Scan for the cell matching the given text and deliver its [X, Y] coordinate at center. 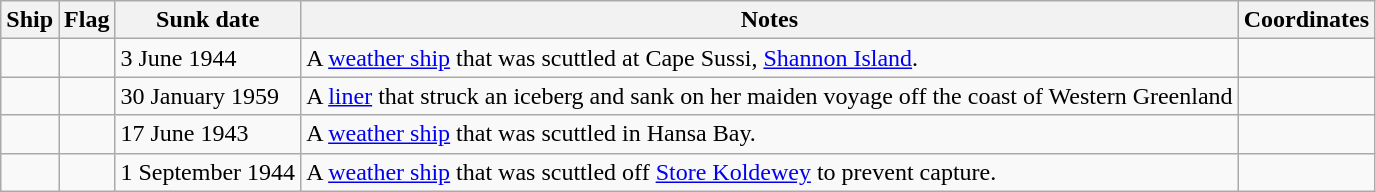
Ship [30, 20]
30 January 1959 [208, 96]
A weather ship that was scuttled at Cape Sussi, Shannon Island. [770, 58]
Coordinates [1306, 20]
A liner that struck an iceberg and sank on her maiden voyage off the coast of Western Greenland [770, 96]
17 June 1943 [208, 134]
Flag [87, 20]
1 September 1944 [208, 172]
Notes [770, 20]
A weather ship that was scuttled in Hansa Bay. [770, 134]
Sunk date [208, 20]
A weather ship that was scuttled off Store Koldewey to prevent capture. [770, 172]
3 June 1944 [208, 58]
